Search for the cell housing the specified text and yield its [X, Y] center coordinate. 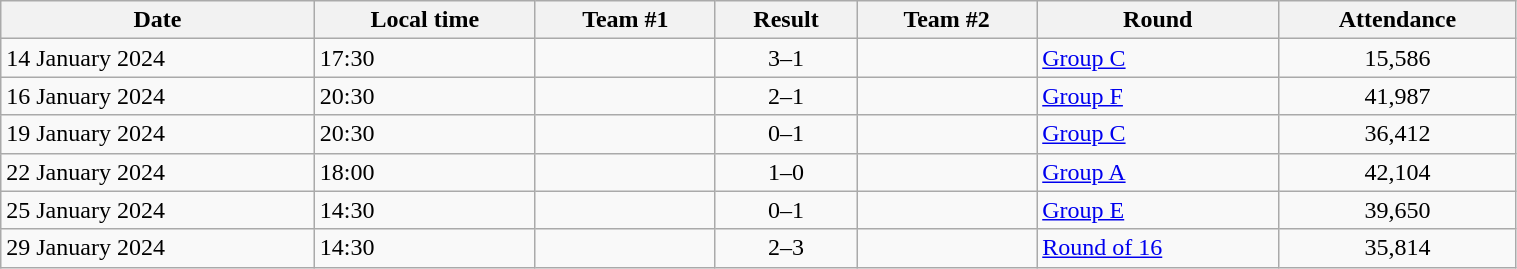
36,412 [1398, 134]
Team #1 [625, 20]
41,987 [1398, 96]
16 January 2024 [158, 96]
1–0 [786, 172]
2–1 [786, 96]
Group A [1158, 172]
22 January 2024 [158, 172]
25 January 2024 [158, 210]
19 January 2024 [158, 134]
Local time [424, 20]
14 January 2024 [158, 58]
29 January 2024 [158, 248]
Result [786, 20]
Group F [1158, 96]
Attendance [1398, 20]
35,814 [1398, 248]
Group E [1158, 210]
Round [1158, 20]
17:30 [424, 58]
42,104 [1398, 172]
2–3 [786, 248]
Round of 16 [1158, 248]
39,650 [1398, 210]
15,586 [1398, 58]
Team #2 [947, 20]
18:00 [424, 172]
Date [158, 20]
3–1 [786, 58]
